Scan for the cell matching the given text and deliver its (x, y) coordinate at center. 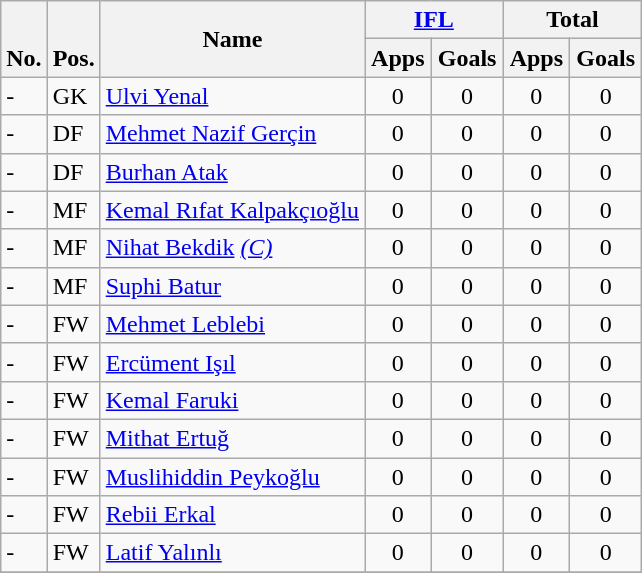
Mehmet Nazif Gerçin (232, 134)
Latif Yalınlı (232, 553)
Nihat Bekdik (C) (232, 248)
Suphi Batur (232, 286)
GK (74, 96)
Mehmet Leblebi (232, 324)
Pos. (74, 39)
Name (232, 39)
Mithat Ertuğ (232, 438)
Burhan Atak (232, 172)
Kemal Faruki (232, 400)
No. (24, 39)
Ercüment Işıl (232, 362)
Rebii Erkal (232, 515)
Muslihiddin Peykoğlu (232, 477)
IFL (434, 20)
Kemal Rıfat Kalpakçıoğlu (232, 210)
Ulvi Yenal (232, 96)
Total (572, 20)
